From the cell containing the given text, extract its center point as (x, y) coordinate. 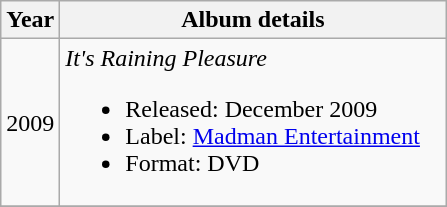
Year (30, 20)
2009 (30, 122)
Album details (253, 20)
It's Raining PleasureReleased: December 2009Label: Madman EntertainmentFormat: DVD (253, 122)
